From the cell containing the given text, extract its center point as (x, y) coordinate. 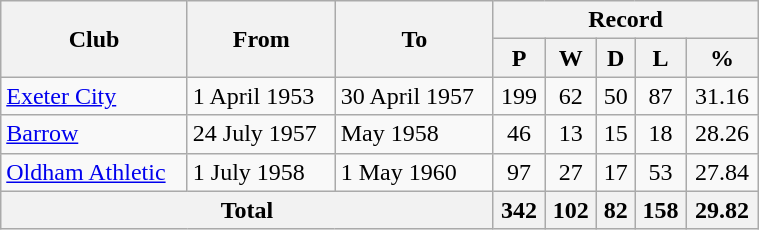
158 (661, 210)
May 1958 (414, 134)
53 (661, 172)
29.82 (722, 210)
P (519, 58)
Exeter City (94, 96)
Record (625, 20)
Club (94, 39)
46 (519, 134)
27 (571, 172)
199 (519, 96)
31.16 (722, 96)
D (615, 58)
30 April 1957 (414, 96)
1 April 1953 (261, 96)
To (414, 39)
24 July 1957 (261, 134)
342 (519, 210)
27.84 (722, 172)
Oldham Athletic (94, 172)
15 (615, 134)
% (722, 58)
87 (661, 96)
Total (248, 210)
From (261, 39)
97 (519, 172)
18 (661, 134)
82 (615, 210)
1 July 1958 (261, 172)
13 (571, 134)
W (571, 58)
102 (571, 210)
Barrow (94, 134)
50 (615, 96)
L (661, 58)
62 (571, 96)
17 (615, 172)
1 May 1960 (414, 172)
28.26 (722, 134)
